Locate the cell with the specified text and output its [X, Y] center coordinate. 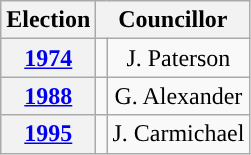
Councillor [173, 20]
G. Alexander [178, 96]
J. Carmichael [178, 134]
Election [48, 20]
J. Paterson [178, 58]
1995 [48, 134]
1974 [48, 58]
1988 [48, 96]
